Extract the (x, y) coordinate from the center of the cell holding the provided text.  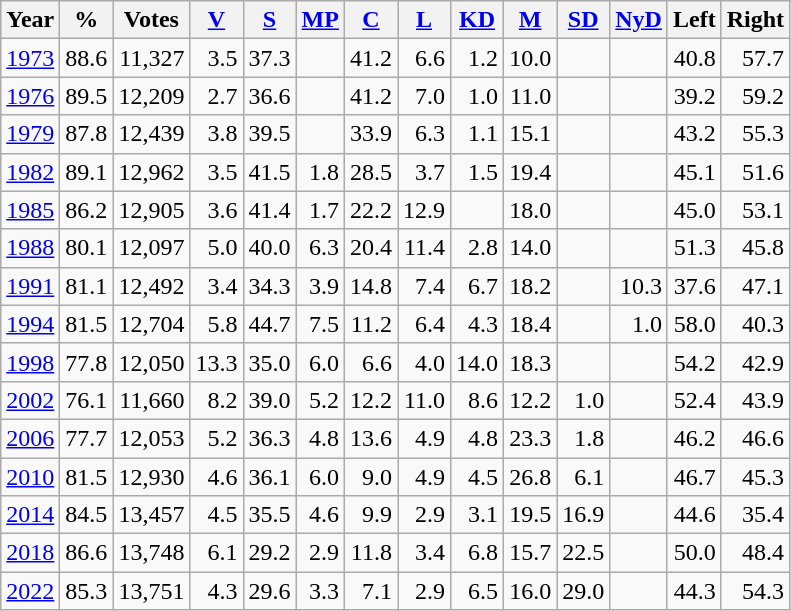
84.5 (86, 515)
34.3 (270, 286)
81.1 (86, 286)
42.9 (755, 362)
28.5 (370, 172)
33.9 (370, 134)
SD (584, 20)
80.1 (86, 248)
51.6 (755, 172)
1988 (30, 248)
2.8 (478, 248)
1991 (30, 286)
43.9 (755, 400)
45.3 (755, 477)
12,050 (152, 362)
3.8 (216, 134)
1.2 (478, 58)
12,905 (152, 210)
29.0 (584, 591)
Right (755, 20)
L (424, 20)
35.0 (270, 362)
35.5 (270, 515)
77.7 (86, 438)
7.4 (424, 286)
3.3 (320, 591)
12,053 (152, 438)
3.9 (320, 286)
87.8 (86, 134)
22.5 (584, 553)
39.0 (270, 400)
7.0 (424, 96)
39.2 (694, 96)
1979 (30, 134)
8.6 (478, 400)
1973 (30, 58)
KD (478, 20)
44.7 (270, 324)
13,457 (152, 515)
C (370, 20)
3.7 (424, 172)
12,930 (152, 477)
86.6 (86, 553)
12,439 (152, 134)
85.3 (86, 591)
55.3 (755, 134)
18.3 (530, 362)
5.8 (216, 324)
1994 (30, 324)
52.4 (694, 400)
5.0 (216, 248)
77.8 (86, 362)
26.8 (530, 477)
48.4 (755, 553)
2010 (30, 477)
13.6 (370, 438)
S (270, 20)
1985 (30, 210)
59.2 (755, 96)
76.1 (86, 400)
43.2 (694, 134)
23.3 (530, 438)
13.3 (216, 362)
12,962 (152, 172)
7.1 (370, 591)
3.6 (216, 210)
12,492 (152, 286)
58.0 (694, 324)
19.5 (530, 515)
7.5 (320, 324)
54.3 (755, 591)
35.4 (755, 515)
16.9 (584, 515)
11,327 (152, 58)
36.6 (270, 96)
11.4 (424, 248)
12,704 (152, 324)
89.1 (86, 172)
29.2 (270, 553)
53.1 (755, 210)
86.2 (86, 210)
1982 (30, 172)
2006 (30, 438)
2002 (30, 400)
18.4 (530, 324)
46.7 (694, 477)
13,751 (152, 591)
Left (694, 20)
18.0 (530, 210)
11.2 (370, 324)
40.0 (270, 248)
Year (30, 20)
37.6 (694, 286)
47.1 (755, 286)
41.4 (270, 210)
50.0 (694, 553)
29.6 (270, 591)
36.3 (270, 438)
Votes (152, 20)
46.2 (694, 438)
57.7 (755, 58)
36.1 (270, 477)
3.1 (478, 515)
45.1 (694, 172)
1.7 (320, 210)
16.0 (530, 591)
10.0 (530, 58)
11.8 (370, 553)
45.0 (694, 210)
1.5 (478, 172)
10.3 (639, 286)
6.7 (478, 286)
46.6 (755, 438)
22.2 (370, 210)
13,748 (152, 553)
19.4 (530, 172)
NyD (639, 20)
1.1 (478, 134)
12,097 (152, 248)
44.6 (694, 515)
1998 (30, 362)
M (530, 20)
41.5 (270, 172)
12.9 (424, 210)
4.0 (424, 362)
14.8 (370, 286)
11,660 (152, 400)
6.8 (478, 553)
20.4 (370, 248)
9.9 (370, 515)
37.3 (270, 58)
39.5 (270, 134)
54.2 (694, 362)
89.5 (86, 96)
40.3 (755, 324)
12,209 (152, 96)
15.7 (530, 553)
88.6 (86, 58)
44.3 (694, 591)
15.1 (530, 134)
2014 (30, 515)
9.0 (370, 477)
6.4 (424, 324)
18.2 (530, 286)
2.7 (216, 96)
8.2 (216, 400)
45.8 (755, 248)
MP (320, 20)
2018 (30, 553)
V (216, 20)
1976 (30, 96)
40.8 (694, 58)
6.5 (478, 591)
2022 (30, 591)
51.3 (694, 248)
% (86, 20)
